Provide the (X, Y) coordinate of the cell's center where the given text is located.  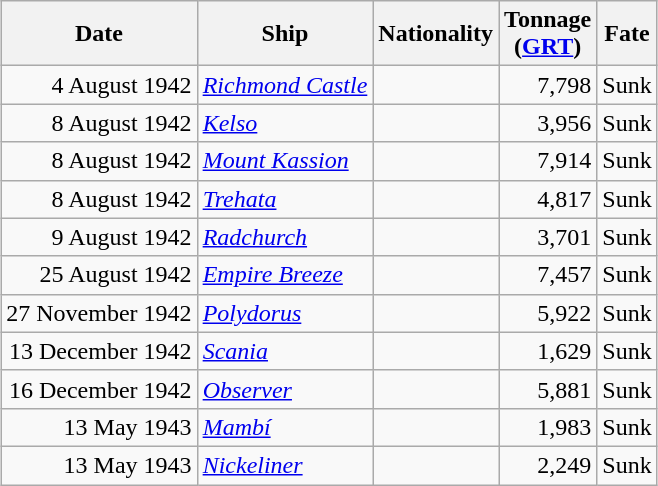
13 December 1942 (99, 351)
Scania (285, 351)
7,914 (548, 161)
Fate (627, 34)
4 August 1942 (99, 85)
7,798 (548, 85)
5,922 (548, 313)
3,956 (548, 123)
5,881 (548, 389)
3,701 (548, 237)
Trehata (285, 199)
Observer (285, 389)
Ship (285, 34)
1,629 (548, 351)
Empire Breeze (285, 275)
Polydorus (285, 313)
2,249 (548, 465)
Mount Kassion (285, 161)
Richmond Castle (285, 85)
16 December 1942 (99, 389)
27 November 1942 (99, 313)
Kelso (285, 123)
25 August 1942 (99, 275)
Radchurch (285, 237)
1,983 (548, 427)
Nationality (436, 34)
Nickeliner (285, 465)
Date (99, 34)
4,817 (548, 199)
Mambí (285, 427)
Tonnage(GRT) (548, 34)
7,457 (548, 275)
9 August 1942 (99, 237)
